From the cell containing the given text, extract its center point as [X, Y] coordinate. 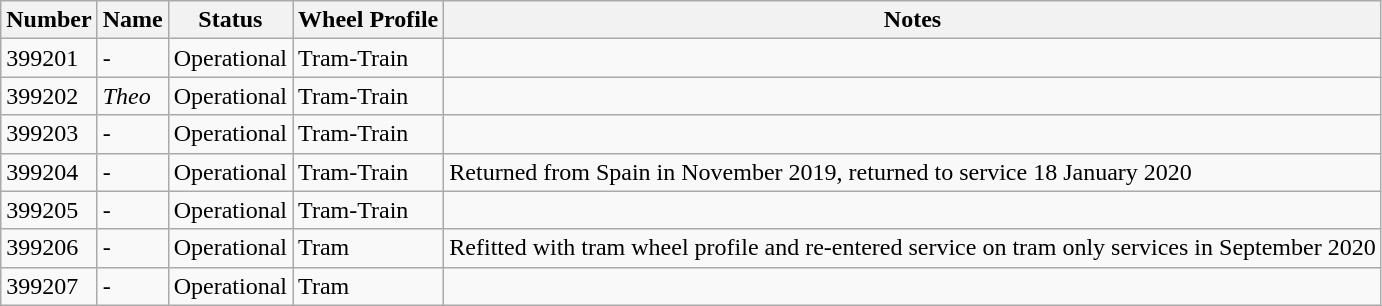
399201 [49, 58]
Number [49, 20]
Name [132, 20]
Notes [912, 20]
399207 [49, 286]
399203 [49, 134]
Refitted with tram wheel profile and re-entered service on tram only services in September 2020 [912, 248]
Wheel Profile [368, 20]
Returned from Spain in November 2019, returned to service 18 January 2020 [912, 172]
Status [230, 20]
Theo [132, 96]
399205 [49, 210]
399206 [49, 248]
399202 [49, 96]
399204 [49, 172]
